Pinpoint the cell where the given text exists, returning its [X, Y] midpoint coordinate. 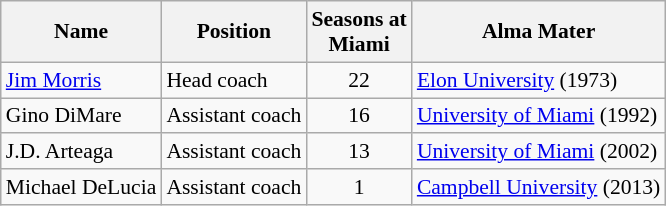
J.D. Arteaga [82, 152]
Position [234, 32]
Michael DeLucia [82, 187]
13 [358, 152]
University of Miami (1992) [539, 116]
Gino DiMare [82, 116]
Head coach [234, 80]
Alma Mater [539, 32]
Campbell University (2013) [539, 187]
University of Miami (2002) [539, 152]
Elon University (1973) [539, 80]
Jim Morris [82, 80]
1 [358, 187]
16 [358, 116]
22 [358, 80]
Seasons atMiami [358, 32]
Name [82, 32]
